Determine the [x, y] coordinate at the center of the cell enclosing the given text.  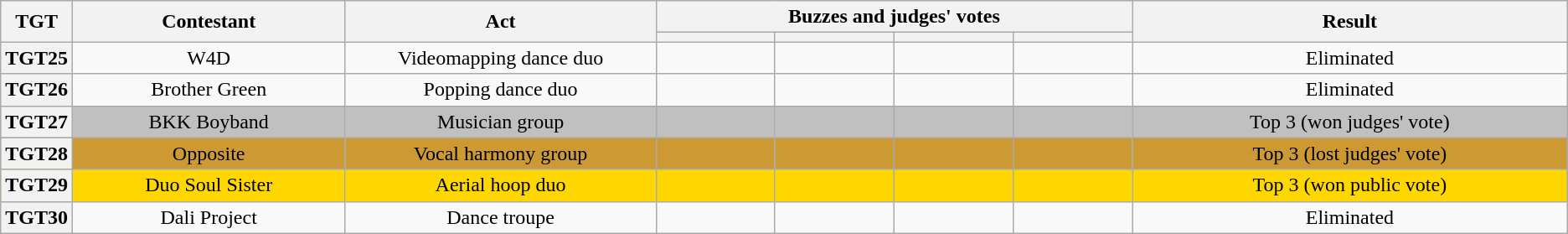
Top 3 (won public vote) [1350, 185]
TGT30 [37, 217]
TGT29 [37, 185]
TGT [37, 22]
TGT27 [37, 122]
Popping dance duo [501, 90]
Contestant [209, 22]
BKK Boyband [209, 122]
TGT28 [37, 153]
Dance troupe [501, 217]
Vocal harmony group [501, 153]
W4D [209, 58]
Result [1350, 22]
Act [501, 22]
Duo Soul Sister [209, 185]
TGT25 [37, 58]
Videomapping dance duo [501, 58]
Musician group [501, 122]
Top 3 (lost judges' vote) [1350, 153]
Aerial hoop duo [501, 185]
Opposite [209, 153]
TGT26 [37, 90]
Dali Project [209, 217]
Buzzes and judges' votes [894, 17]
Top 3 (won judges' vote) [1350, 122]
Brother Green [209, 90]
